Provide the (X, Y) coordinate of the cell's center where the given text is located.  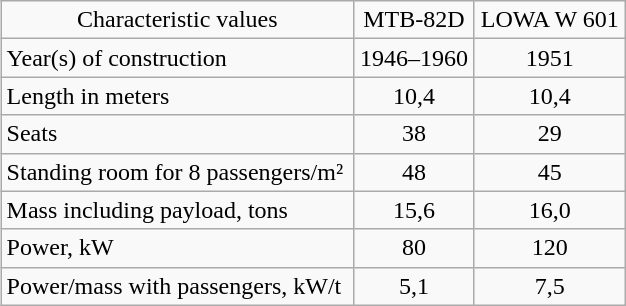
MTB-82D (414, 20)
1951 (550, 58)
16,0 (550, 210)
80 (414, 248)
Seats (177, 134)
LOWA W 601 (550, 20)
45 (550, 172)
Power/mass with passengers, kW/t (177, 286)
Characteristic values (177, 20)
38 (414, 134)
Mass including payload, tons (177, 210)
7,5 (550, 286)
1946–1960 (414, 58)
15,6 (414, 210)
Length in meters (177, 96)
Standing room for 8 passengers/m² (177, 172)
48 (414, 172)
Power, kW (177, 248)
29 (550, 134)
Year(s) of construction (177, 58)
120 (550, 248)
5,1 (414, 286)
